Identify which cell holds the provided text, then report its (x, y) central coordinate. 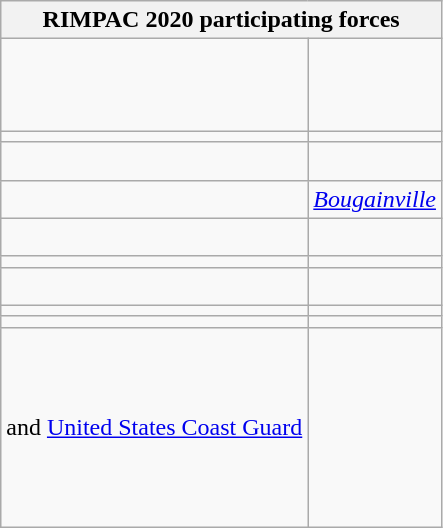
Bougainville (375, 199)
RIMPAC 2020 participating forces (222, 20)
and United States Coast Guard (154, 427)
